Identify which cell holds the provided text, then report its (X, Y) central coordinate. 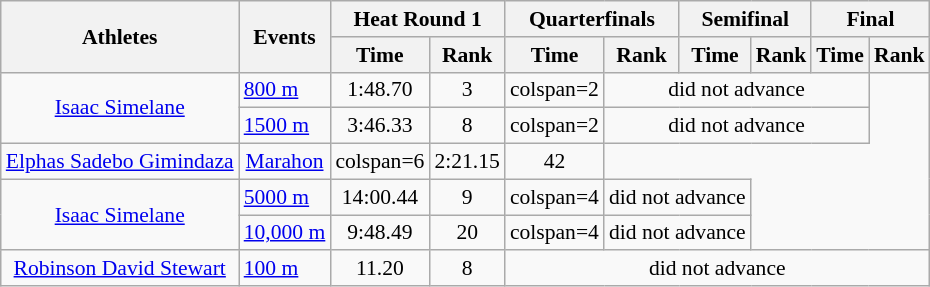
Marahon (285, 162)
20 (466, 233)
800 m (285, 90)
Elphas Sadebo Gimindaza (120, 162)
1500 m (285, 126)
42 (554, 162)
Quarterfinals (592, 19)
colspan=6 (380, 162)
9 (466, 197)
Semifinal (745, 19)
14:00.44 (380, 197)
1:48.70 (380, 90)
3 (466, 90)
5000 m (285, 197)
100 m (285, 269)
Events (285, 36)
3:46.33 (380, 126)
9:48.49 (380, 233)
10,000 m (285, 233)
11.20 (380, 269)
Athletes (120, 36)
2:21.15 (466, 162)
Robinson David Stewart (120, 269)
Final (870, 19)
Heat Round 1 (418, 19)
